Return the [X, Y] coordinate for the center point of the cell that contains the specified text.  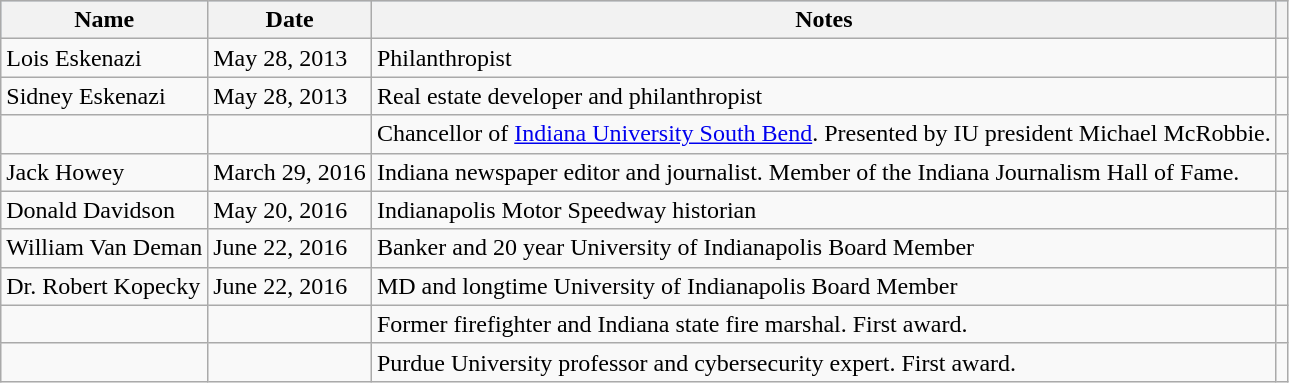
Notes [824, 20]
Indianapolis Motor Speedway historian [824, 210]
Lois Eskenazi [104, 58]
MD and longtime University of Indianapolis Board Member [824, 286]
Philanthropist [824, 58]
Dr. Robert Kopecky [104, 286]
Real estate developer and philanthropist [824, 96]
William Van Deman [104, 248]
Sidney Eskenazi [104, 96]
March 29, 2016 [290, 172]
Former firefighter and Indiana state fire marshal. First award. [824, 324]
May 20, 2016 [290, 210]
Jack Howey [104, 172]
Date [290, 20]
Name [104, 20]
Indiana newspaper editor and journalist. Member of the Indiana Journalism Hall of Fame. [824, 172]
Purdue University professor and cybersecurity expert. First award. [824, 362]
Chancellor of Indiana University South Bend. Presented by IU president Michael McRobbie. [824, 134]
Banker and 20 year University of Indianapolis Board Member [824, 248]
Donald Davidson [104, 210]
